For the text-containing cell, return its midpoint in [x, y] coordinate format. 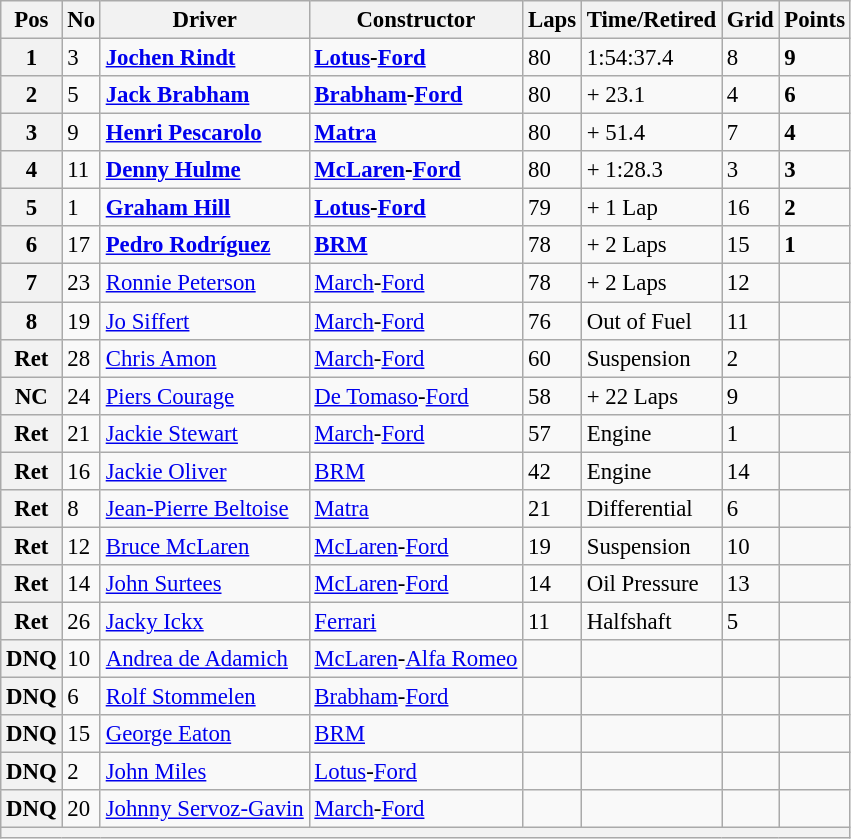
Bruce McLaren [204, 546]
Time/Retired [651, 20]
Rolf Stommelen [204, 697]
Jacky Ickx [204, 621]
Halfshaft [651, 621]
Pos [32, 20]
76 [552, 321]
Jackie Oliver [204, 471]
Differential [651, 509]
+ 1:28.3 [651, 170]
McLaren-Alfa Romeo [416, 659]
Ferrari [416, 621]
Jochen Rindt [204, 58]
Johnny Servoz-Gavin [204, 809]
58 [552, 396]
Laps [552, 20]
24 [81, 396]
Ronnie Peterson [204, 283]
20 [81, 809]
26 [81, 621]
Driver [204, 20]
57 [552, 433]
1:54:37.4 [651, 58]
Denny Hulme [204, 170]
Jackie Stewart [204, 433]
60 [552, 358]
Piers Courage [204, 396]
Constructor [416, 20]
Graham Hill [204, 208]
Jack Brabham [204, 95]
42 [552, 471]
Points [814, 20]
28 [81, 358]
+ 23.1 [651, 95]
Chris Amon [204, 358]
79 [552, 208]
Jean-Pierre Beltoise [204, 509]
17 [81, 245]
John Surtees [204, 584]
23 [81, 283]
13 [750, 584]
Grid [750, 20]
Henri Pescarolo [204, 133]
+ 22 Laps [651, 396]
De Tomaso-Ford [416, 396]
No [81, 20]
Out of Fuel [651, 321]
Andrea de Adamich [204, 659]
Pedro Rodríguez [204, 245]
NC [32, 396]
+ 51.4 [651, 133]
George Eaton [204, 734]
John Miles [204, 772]
Oil Pressure [651, 584]
+ 1 Lap [651, 208]
Jo Siffert [204, 321]
